Return (x, y) of the center of cell containing provided text 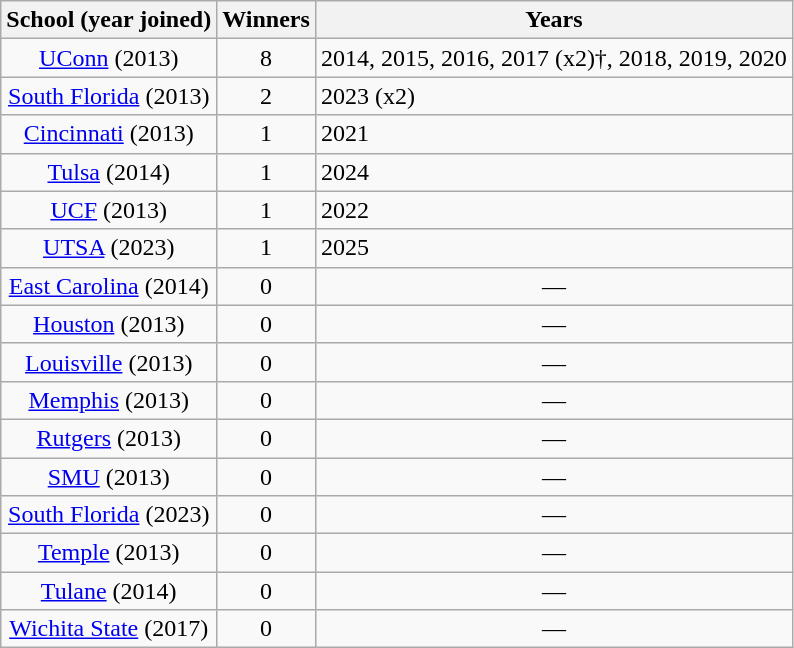
Tulane (2014) (109, 591)
2 (266, 96)
2024 (554, 172)
2021 (554, 134)
2023 (x2) (554, 96)
Wichita State (2017) (109, 629)
Temple (2013) (109, 553)
2014, 2015, 2016, 2017 (x2)†, 2018, 2019, 2020 (554, 58)
Cincinnati (2013) (109, 134)
UConn (2013) (109, 58)
South Florida (2013) (109, 96)
8 (266, 58)
Years (554, 20)
UCF (2013) (109, 210)
East Carolina (2014) (109, 286)
UTSA (2023) (109, 248)
Houston (2013) (109, 324)
School (year joined) (109, 20)
South Florida (2023) (109, 515)
Winners (266, 20)
Rutgers (2013) (109, 438)
2022 (554, 210)
Tulsa (2014) (109, 172)
SMU (2013) (109, 477)
Memphis (2013) (109, 400)
Louisville (2013) (109, 362)
2025 (554, 248)
